Determine the (X, Y) coordinate at the center of the cell enclosing the given text.  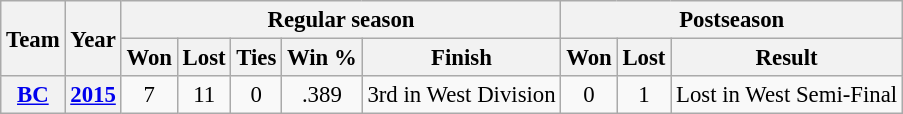
Win % (322, 58)
2015 (93, 95)
Team (33, 38)
Lost in West Semi-Final (787, 95)
7 (149, 95)
Ties (256, 58)
.389 (322, 95)
11 (204, 95)
BC (33, 95)
Postseason (732, 20)
Finish (462, 58)
Year (93, 38)
3rd in West Division (462, 95)
Result (787, 58)
1 (644, 95)
Regular season (341, 20)
